Provide the (X, Y) coordinate of the cell's center where the given text is located.  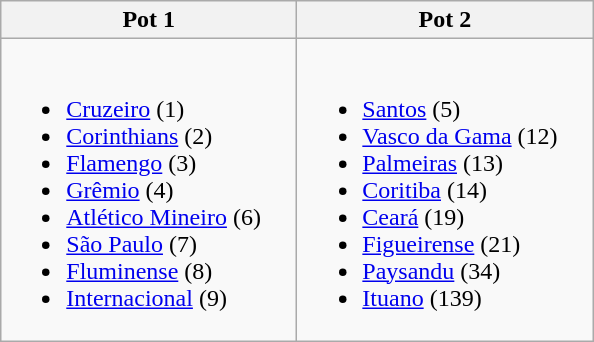
Cruzeiro (1) Corinthians (2) Flamengo (3) Grêmio (4) Atlético Mineiro (6) São Paulo (7) Fluminense (8) Internacional (9) (149, 190)
Pot 1 (149, 20)
Pot 2 (445, 20)
Santos (5) Vasco da Gama (12) Palmeiras (13) Coritiba (14) Ceará (19) Figueirense (21) Paysandu (34) Ituano (139) (445, 190)
